Identify which cell holds the provided text, then report its (x, y) central coordinate. 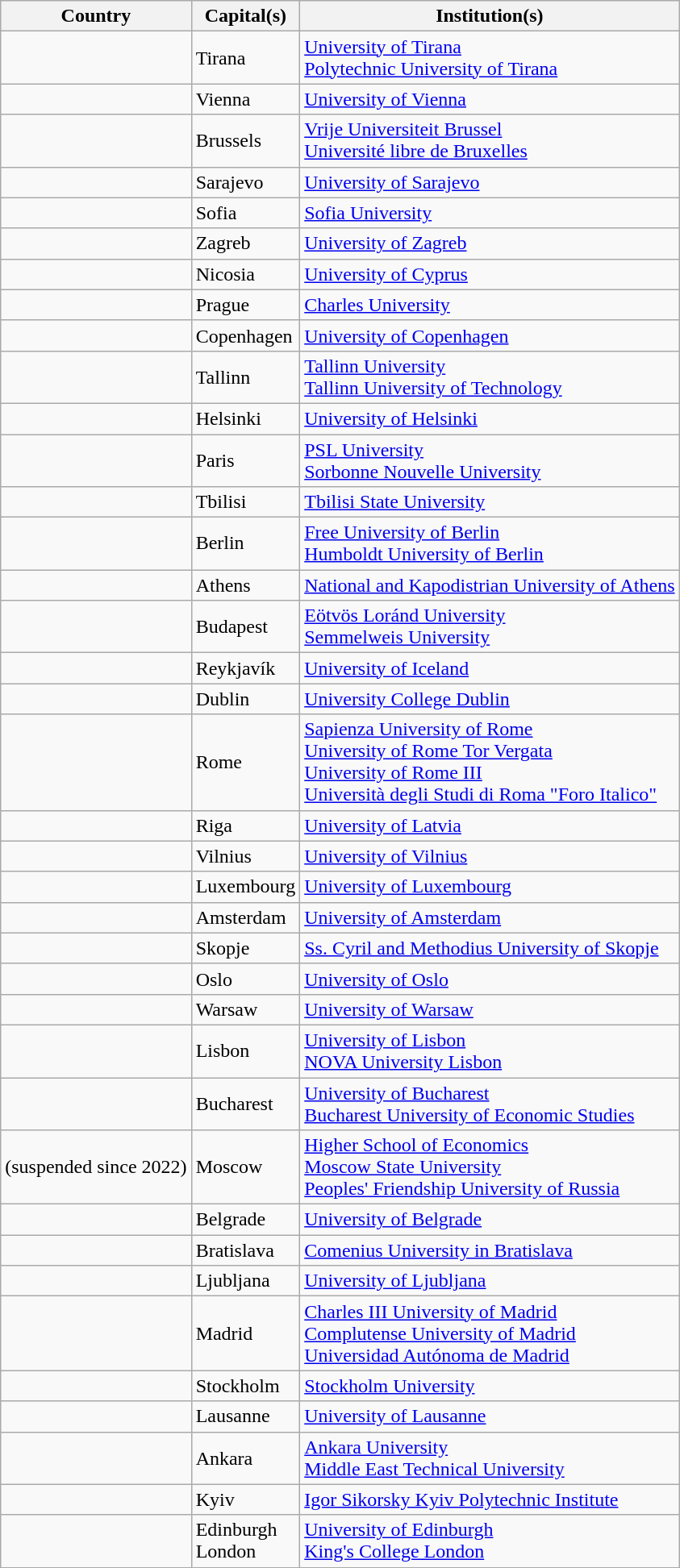
Warsaw (245, 1009)
Ankara UniversityMiddle East Technical University (490, 1458)
Stockholm (245, 1386)
Bratislava (245, 1250)
Helsinki (245, 418)
Free University of BerlinHumboldt University of Berlin (490, 543)
Dublin (245, 699)
Ljubljana (245, 1281)
University of Zagreb (490, 243)
Brussels (245, 140)
Vrije Universiteit BrusselUniversité libre de Bruxelles (490, 140)
Skopje (245, 948)
Institution(s) (490, 16)
University of Cyprus (490, 274)
Paris (245, 460)
Lausanne (245, 1416)
Copenhagen (245, 335)
University of Vienna (490, 99)
Budapest (245, 627)
Igor Sikorsky Kyiv Polytechnic Institute (490, 1499)
Vilnius (245, 856)
Rome (245, 763)
University College Dublin (490, 699)
Lisbon (245, 1051)
Ss. Cyril and Methodius University of Skopje (490, 948)
University of Belgrade (490, 1220)
Sarajevo (245, 182)
Charles University (490, 305)
University of EdinburghKing's College London (490, 1541)
Stockholm University (490, 1386)
PSL UniversitySorbonne Nouvelle University (490, 460)
Sofia University (490, 213)
Moscow (245, 1167)
Tbilisi (245, 502)
Berlin (245, 543)
Zagreb (245, 243)
University of BucharestBucharest University of Economic Studies (490, 1103)
Country (96, 16)
Ankara (245, 1458)
University of Copenhagen (490, 335)
Reykjavík (245, 668)
Athens (245, 585)
University of Helsinki (490, 418)
University of Latvia (490, 826)
Prague (245, 305)
University of LisbonNOVA University Lisbon (490, 1051)
EdinburghLondon (245, 1541)
Riga (245, 826)
University of Luxembourg (490, 887)
Luxembourg (245, 887)
Tirana (245, 58)
Amsterdam (245, 917)
Tallinn (245, 377)
Capital(s) (245, 16)
Sofia (245, 213)
Oslo (245, 979)
University of Amsterdam (490, 917)
Kyiv (245, 1499)
Charles III University of MadridComplutense University of MadridUniversidad Autónoma de Madrid (490, 1333)
Bucharest (245, 1103)
(suspended since 2022) (96, 1167)
Sapienza University of RomeUniversity of Rome Tor VergataUniversity of Rome IIIUniversità degli Studi di Roma "Foro Italico" (490, 763)
Eötvös Loránd UniversitySemmelweis University (490, 627)
Belgrade (245, 1220)
Vienna (245, 99)
University of Vilnius (490, 856)
University of Oslo (490, 979)
Madrid (245, 1333)
Nicosia (245, 274)
National and Kapodistrian University of Athens (490, 585)
University of Ljubljana (490, 1281)
University of Lausanne (490, 1416)
University of TiranaPolytechnic University of Tirana (490, 58)
University of Sarajevo (490, 182)
University of Warsaw (490, 1009)
University of Iceland (490, 668)
Higher School of EconomicsMoscow State UniversityPeoples' Friendship University of Russia (490, 1167)
Tbilisi State University (490, 502)
Comenius University in Bratislava (490, 1250)
Tallinn UniversityTallinn University of Technology (490, 377)
